Output the (x, y) coordinate of the center of the cell containing the given text.  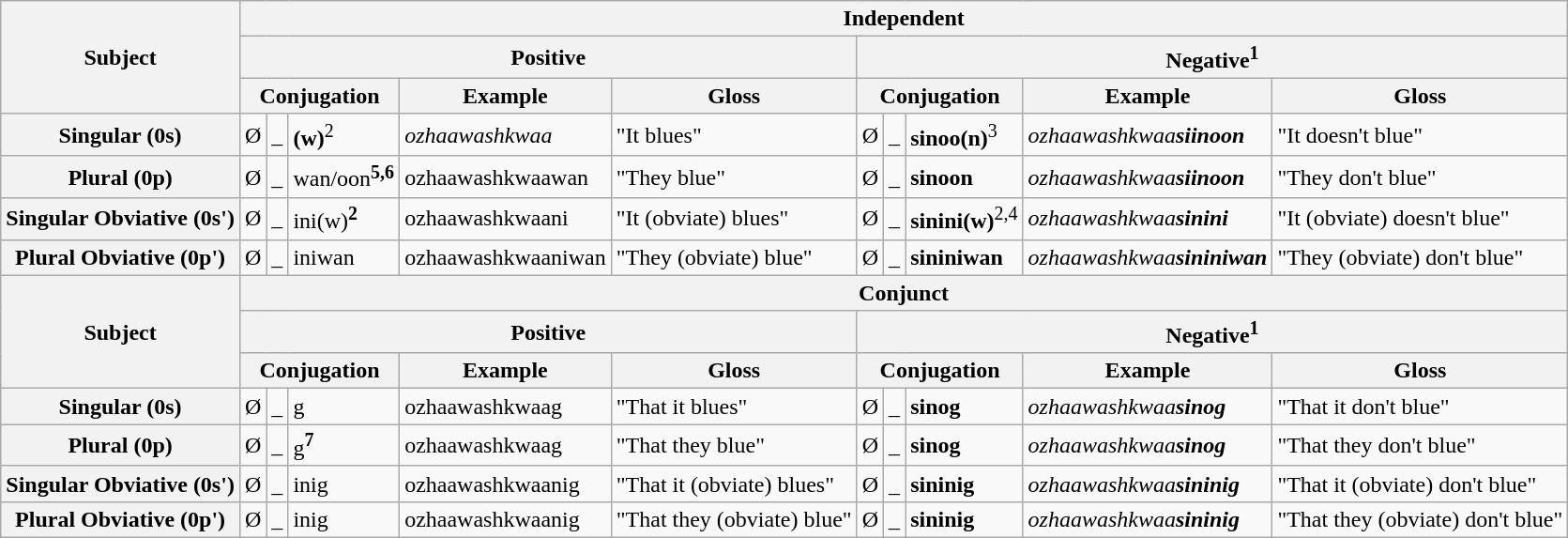
ozhaawashkwaasininiwan (1148, 257)
"It (obviate) doesn't blue" (1421, 220)
"It blues" (734, 135)
g7 (343, 445)
ozhaawashkwaani (506, 220)
ozhaawashkwaaniwan (506, 257)
sinini(w)2,4 (965, 220)
"That they (obviate) don't blue" (1421, 520)
(w)2 (343, 135)
Independent (903, 19)
"That it (obviate) don't blue" (1421, 484)
iniwan (343, 257)
Conjunct (903, 293)
"That it blues" (734, 407)
"They (obviate) blue" (734, 257)
ini(w)2 (343, 220)
wan/oon5,6 (343, 177)
sinoo(n)3 (965, 135)
"That they don't blue" (1421, 445)
ozhaawashkwaa (506, 135)
"It doesn't blue" (1421, 135)
g (343, 407)
"That it (obviate) blues" (734, 484)
ozhaawashkwaasinini (1148, 220)
"That they (obviate) blue" (734, 520)
"That it don't blue" (1421, 407)
"They don't blue" (1421, 177)
sinoon (965, 177)
ozhaawashkwaawan (506, 177)
sininiwan (965, 257)
"They (obviate) don't blue" (1421, 257)
"It (obviate) blues" (734, 220)
"That they blue" (734, 445)
"They blue" (734, 177)
